Pinpoint the cell where the given text exists, returning its (X, Y) midpoint coordinate. 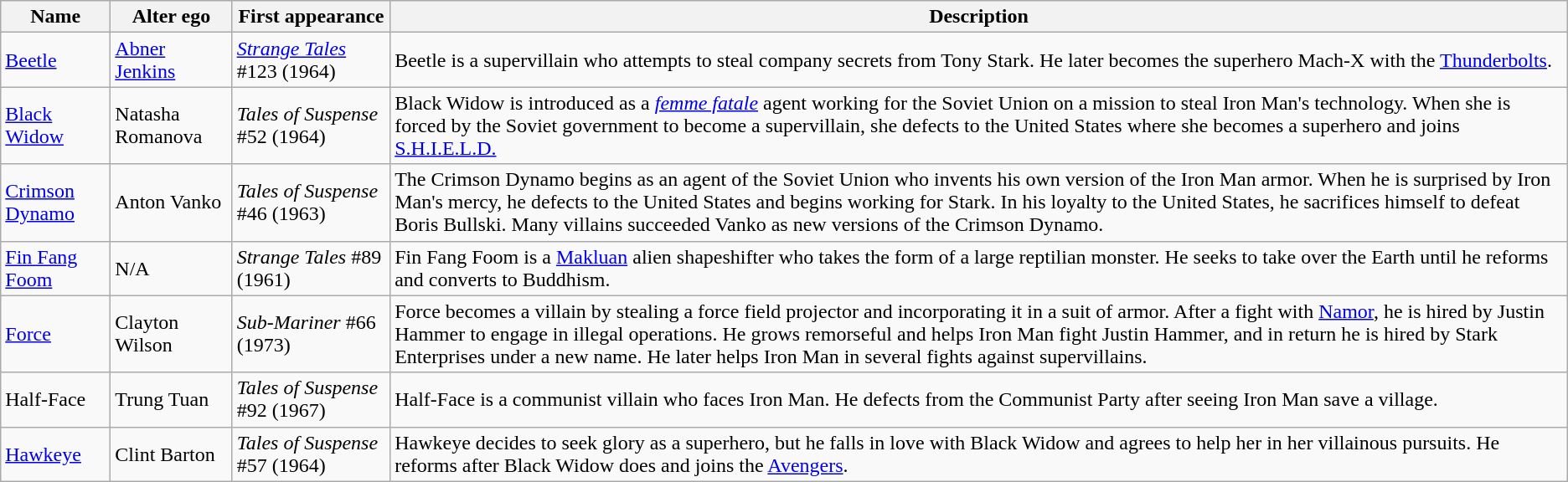
Strange Tales #89 (1961) (312, 268)
Tales of Suspense #92 (1967) (312, 400)
N/A (171, 268)
Beetle (55, 60)
Alter ego (171, 17)
Half-Face (55, 400)
Natasha Romanova (171, 126)
Tales of Suspense #57 (1964) (312, 454)
Clayton Wilson (171, 334)
Force (55, 334)
Clint Barton (171, 454)
Hawkeye (55, 454)
Tales of Suspense #46 (1963) (312, 203)
Abner Jenkins (171, 60)
First appearance (312, 17)
Crimson Dynamo (55, 203)
Name (55, 17)
Beetle is a supervillain who attempts to steal company secrets from Tony Stark. He later becomes the superhero Mach-X with the Thunderbolts. (979, 60)
Strange Tales #123 (1964) (312, 60)
Black Widow (55, 126)
Description (979, 17)
Tales of Suspense #52 (1964) (312, 126)
Sub-Mariner #66 (1973) (312, 334)
Anton Vanko (171, 203)
Trung Tuan (171, 400)
Fin Fang Foom (55, 268)
Half-Face is a communist villain who faces Iron Man. He defects from the Communist Party after seeing Iron Man save a village. (979, 400)
